Extract the [X, Y] coordinate from the center of the cell holding the provided text.  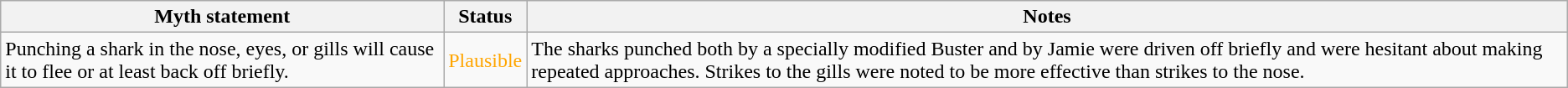
Plausible [486, 60]
Notes [1047, 17]
Myth statement [223, 17]
Status [486, 17]
Punching a shark in the nose, eyes, or gills will cause it to flee or at least back off briefly. [223, 60]
